Output the (X, Y) coordinate of the center of the cell containing the given text.  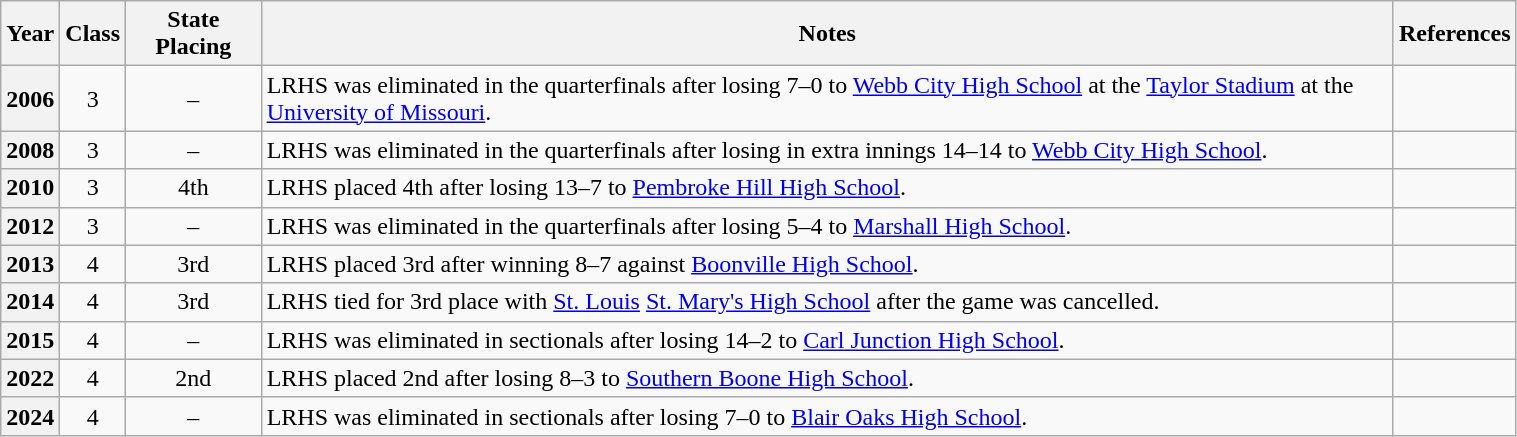
2010 (30, 188)
LRHS was eliminated in the quarterfinals after losing 7–0 to Webb City High School at the Taylor Stadium at the University of Missouri. (827, 98)
LRHS was eliminated in sectionals after losing 7–0 to Blair Oaks High School. (827, 416)
Year (30, 34)
LRHS was eliminated in the quarterfinals after losing in extra innings 14–14 to Webb City High School. (827, 150)
LRHS tied for 3rd place with St. Louis St. Mary's High School after the game was cancelled. (827, 302)
2024 (30, 416)
LRHS placed 3rd after winning 8–7 against Boonville High School. (827, 264)
2015 (30, 340)
LRHS placed 2nd after losing 8–3 to Southern Boone High School. (827, 378)
2013 (30, 264)
LRHS placed 4th after losing 13–7 to Pembroke Hill High School. (827, 188)
LRHS was eliminated in sectionals after losing 14–2 to Carl Junction High School. (827, 340)
Class (93, 34)
4th (194, 188)
2014 (30, 302)
2008 (30, 150)
2006 (30, 98)
References (1454, 34)
2nd (194, 378)
Notes (827, 34)
2012 (30, 226)
2022 (30, 378)
State Placing (194, 34)
LRHS was eliminated in the quarterfinals after losing 5–4 to Marshall High School. (827, 226)
